Detect which cell encompasses the target text, then output its (X, Y) center coordinate. 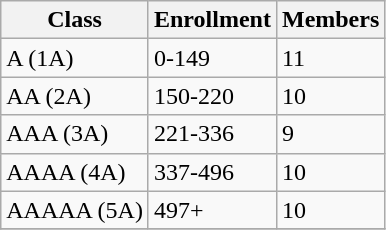
Enrollment (212, 20)
221-336 (212, 134)
497+ (212, 210)
337-496 (212, 172)
AAA (3A) (75, 134)
Members (330, 20)
AAAA (4A) (75, 172)
A (1A) (75, 58)
11 (330, 58)
0-149 (212, 58)
150-220 (212, 96)
9 (330, 134)
AA (2A) (75, 96)
Class (75, 20)
AAAAA (5A) (75, 210)
